Find where the given text appears and provide that cell's center as [x, y] coordinate. 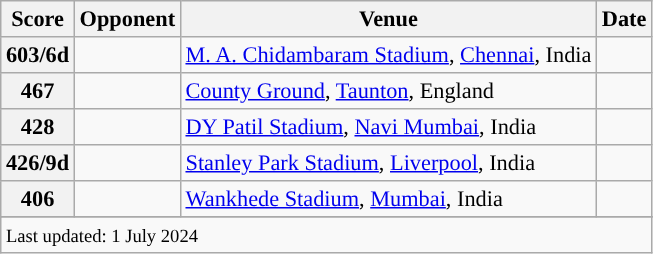
426/9d [38, 162]
Last updated: 1 July 2024 [326, 234]
Stanley Park Stadium, Liverpool, India [388, 162]
406 [38, 198]
467 [38, 90]
Wankhede Stadium, Mumbai, India [388, 198]
Venue [388, 19]
County Ground, Taunton, England [388, 90]
428 [38, 126]
Date [624, 19]
Opponent [127, 19]
M. A. Chidambaram Stadium, Chennai, India [388, 55]
DY Patil Stadium, Navi Mumbai, India [388, 126]
603/6d [38, 55]
Score [38, 19]
